Find where the given text appears and provide that cell's center as [X, Y] coordinate. 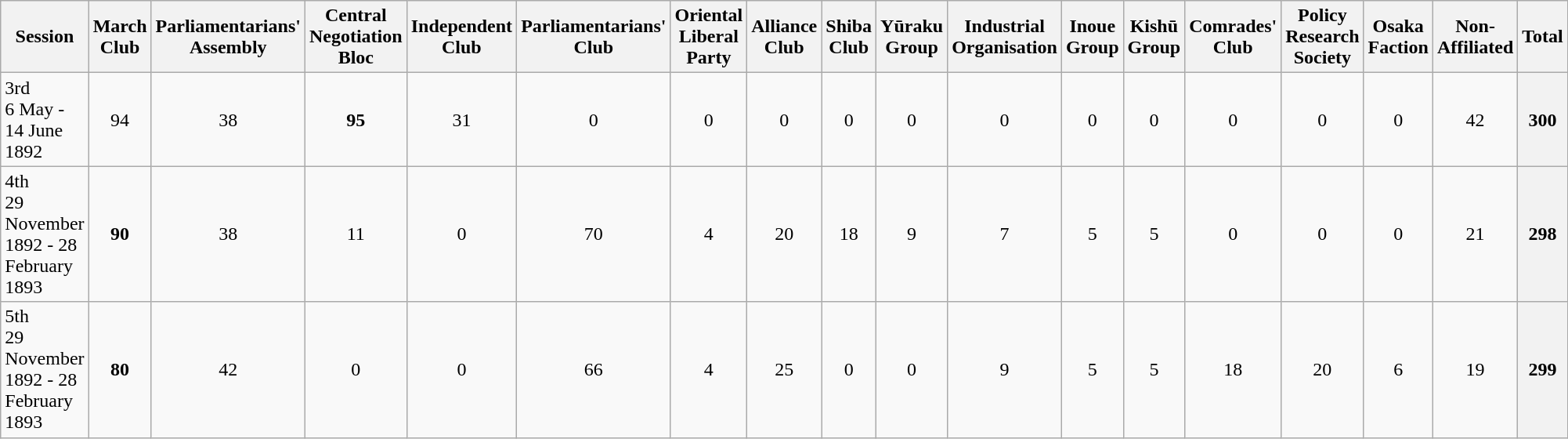
Policy Research Society [1322, 37]
Session [45, 37]
95 [356, 119]
4th29 November 1892 - 28 February 1893 [45, 234]
6 [1398, 370]
300 [1543, 119]
Parliamentarians' Club [594, 37]
Parliamentarians' Assembly [228, 37]
Yūraku Group [912, 37]
5th29 November 1892 - 28 February 1893 [45, 370]
Industrial Organisation [1005, 37]
66 [594, 370]
94 [120, 119]
21 [1475, 234]
Total [1543, 37]
25 [785, 370]
19 [1475, 370]
3rd6 May - 14 June 1892 [45, 119]
Osaka Faction [1398, 37]
11 [356, 234]
Non-Affiliated [1475, 37]
Shiba Club [849, 37]
Oriental Liberal Party [709, 37]
Inoue Group [1092, 37]
70 [594, 234]
298 [1543, 234]
March Club [120, 37]
Independent Club [461, 37]
Alliance Club [785, 37]
7 [1005, 234]
Kishū Group [1154, 37]
Central Negotiation Bloc [356, 37]
80 [120, 370]
31 [461, 119]
299 [1543, 370]
Comrades' Club [1233, 37]
90 [120, 234]
